Locate the cell with the specified text and output its [X, Y] center coordinate. 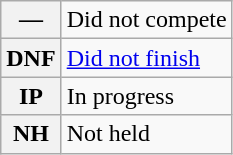
DNF [31, 58]
In progress [146, 96]
IP [31, 96]
NH [31, 134]
Did not compete [146, 20]
Not held [146, 134]
Did not finish [146, 58]
— [31, 20]
